Find where the given text appears and provide that cell's center as [x, y] coordinate. 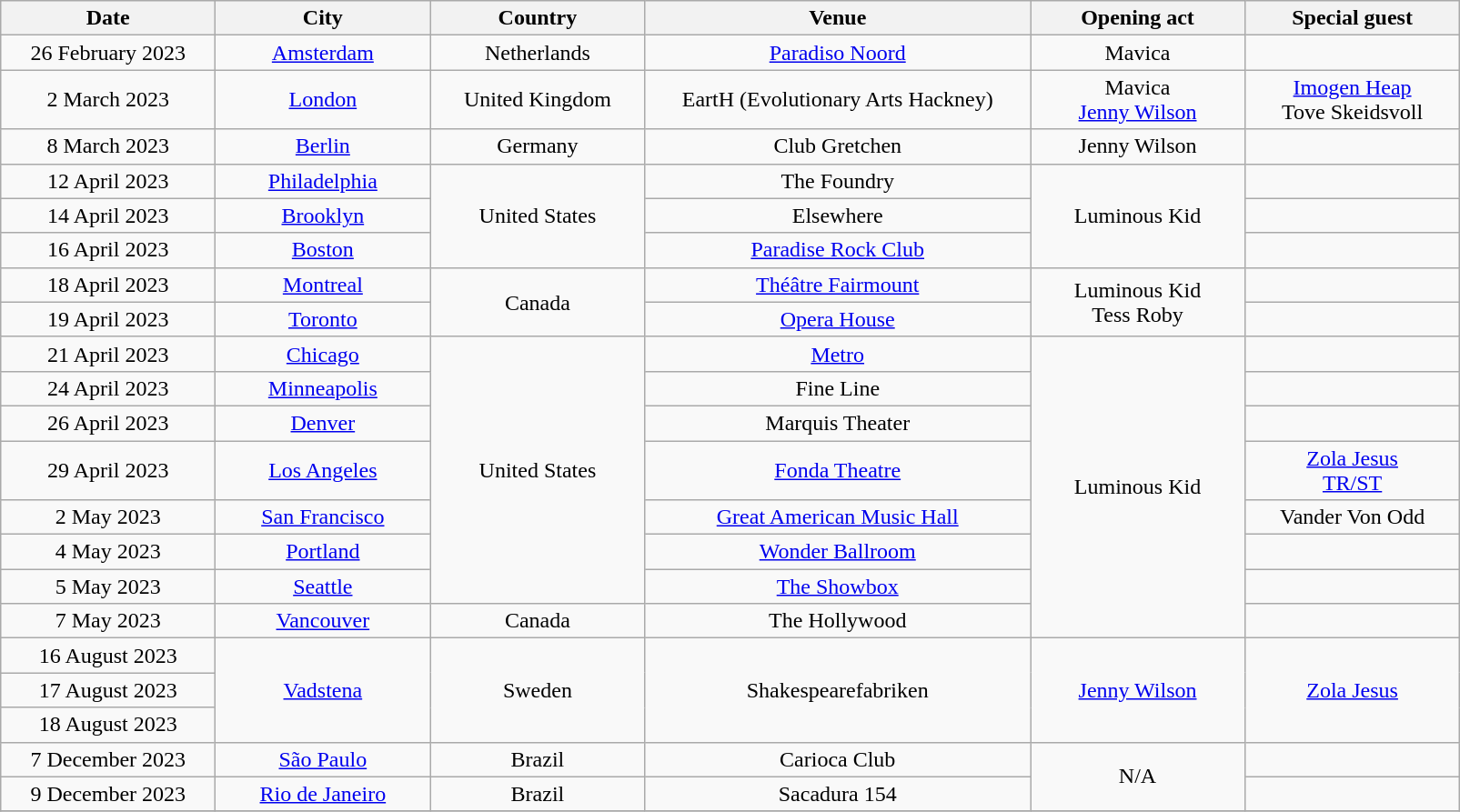
Shakespearefabriken [838, 690]
Théâtre Fairmount [838, 285]
26 February 2023 [108, 53]
Imogen HeapTove Skeidsvoll [1353, 100]
Opening act [1137, 18]
Zola JesusTR/ST [1353, 469]
San Francisco [323, 517]
Carioca Club [838, 759]
Country [538, 18]
Rio de Janeiro [323, 794]
Paradise Rock Club [838, 250]
Zola Jesus [1353, 690]
Fonda Theatre [838, 469]
16 August 2023 [108, 656]
Special guest [1353, 18]
19 April 2023 [108, 319]
4 May 2023 [108, 552]
Amsterdam [323, 53]
16 April 2023 [108, 250]
Vander Von Odd [1353, 517]
Venue [838, 18]
Portland [323, 552]
18 April 2023 [108, 285]
24 April 2023 [108, 388]
Sacadura 154 [838, 794]
2 May 2023 [108, 517]
Boston [323, 250]
Luminous KidTess Roby [1137, 302]
Paradiso Noord [838, 53]
London [323, 100]
Fine Line [838, 388]
26 April 2023 [108, 423]
Vadstena [323, 690]
Vancouver [323, 621]
United Kingdom [538, 100]
Metro [838, 354]
Brooklyn [323, 216]
Berlin [323, 146]
2 March 2023 [108, 100]
Netherlands [538, 53]
18 August 2023 [108, 725]
N/A [1137, 777]
Minneapolis [323, 388]
Marquis Theater [838, 423]
The Foundry [838, 181]
7 May 2023 [108, 621]
14 April 2023 [108, 216]
The Showbox [838, 586]
9 December 2023 [108, 794]
Wonder Ballroom [838, 552]
Date [108, 18]
17 August 2023 [108, 690]
Sweden [538, 690]
EartH (Evolutionary Arts Hackney) [838, 100]
Great American Music Hall [838, 517]
Elsewhere [838, 216]
Opera House [838, 319]
5 May 2023 [108, 586]
The Hollywood [838, 621]
Seattle [323, 586]
São Paulo [323, 759]
Philadelphia [323, 181]
21 April 2023 [108, 354]
Club Gretchen [838, 146]
Denver [323, 423]
Los Angeles [323, 469]
MavicaJenny Wilson [1137, 100]
Chicago [323, 354]
Montreal [323, 285]
7 December 2023 [108, 759]
Mavica [1137, 53]
Toronto [323, 319]
City [323, 18]
12 April 2023 [108, 181]
Germany [538, 146]
8 March 2023 [108, 146]
29 April 2023 [108, 469]
